Pinpoint the cell where the given text exists, returning its [X, Y] midpoint coordinate. 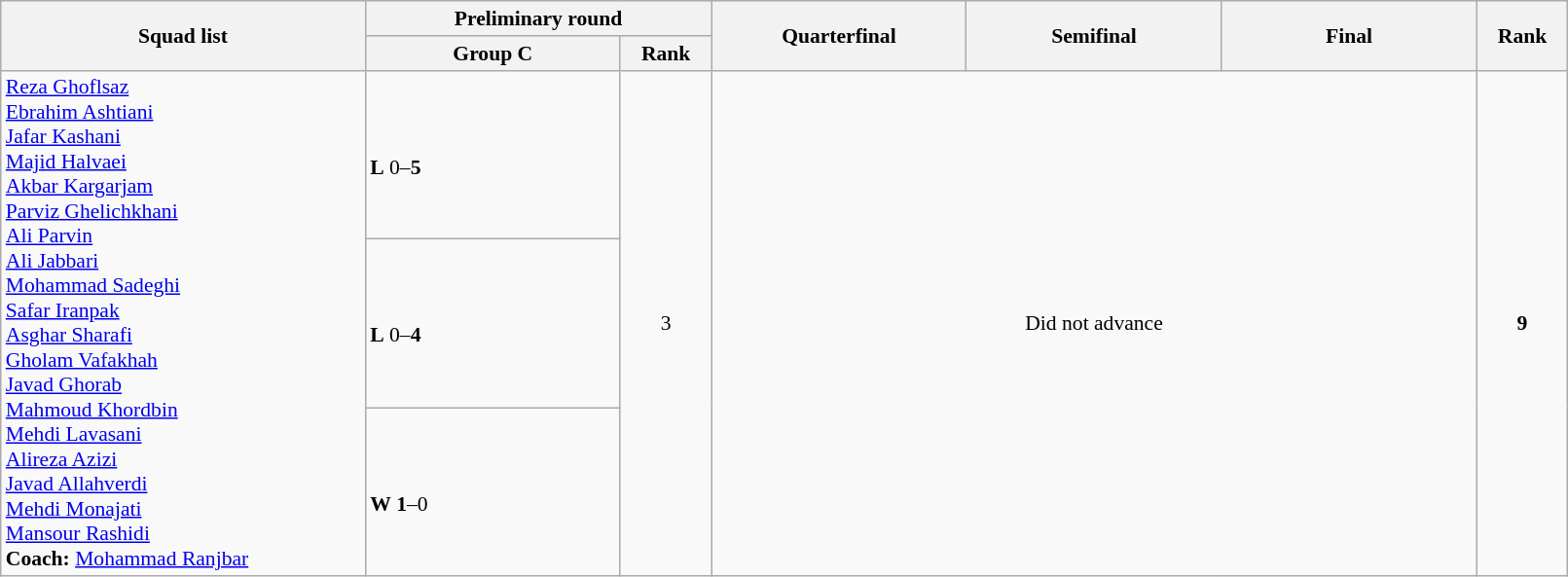
9 [1522, 323]
Final [1349, 35]
L 0–4 [492, 323]
L 0–5 [492, 154]
W 1–0 [492, 492]
Group C [492, 54]
Semifinal [1094, 35]
Preliminary round [538, 18]
Squad list [183, 35]
Quarterfinal [839, 35]
Did not advance [1094, 323]
3 [666, 323]
